Return the (x, y) coordinate for the center point of the cell that contains the specified text.  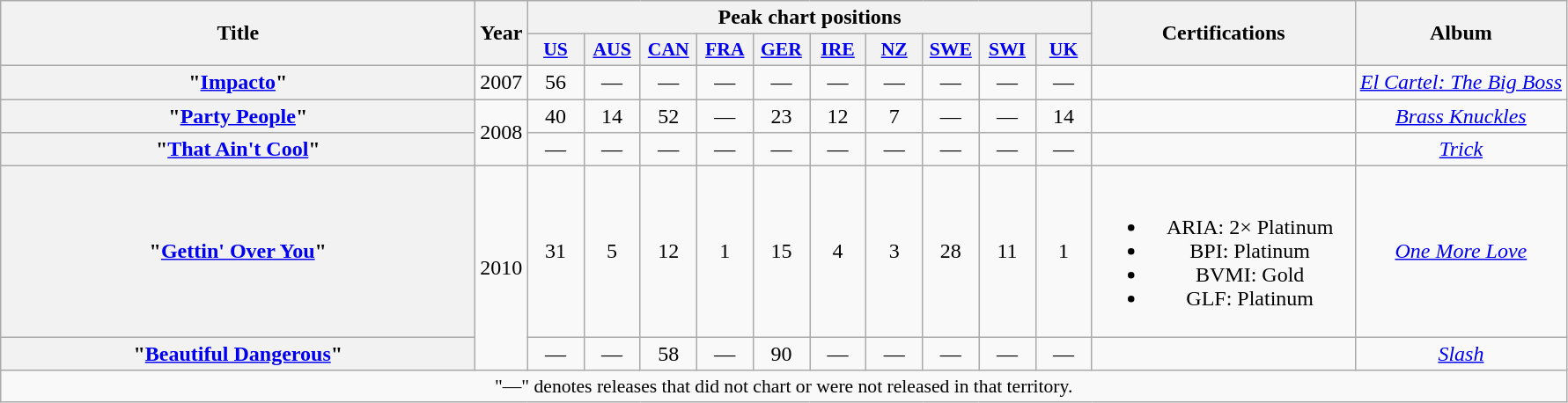
7 (894, 115)
Certifications (1224, 33)
IRE (838, 50)
"Party People" (238, 115)
15 (781, 252)
Peak chart positions (810, 18)
FRA (725, 50)
Brass Knuckles (1461, 115)
"Impacto" (238, 82)
"—" denotes releases that did not chart or were not released in that territory. (784, 386)
NZ (894, 50)
AUS (612, 50)
5 (612, 252)
Trick (1461, 150)
11 (1007, 252)
58 (668, 354)
SWI (1007, 50)
GER (781, 50)
Slash (1461, 354)
4 (838, 252)
28 (951, 252)
"Beautiful Dangerous" (238, 354)
UK (1064, 50)
40 (556, 115)
SWE (951, 50)
Title (238, 33)
2008 (502, 132)
"That Ain't Cool" (238, 150)
El Cartel: The Big Boss (1461, 82)
52 (668, 115)
"Gettin' Over You" (238, 252)
31 (556, 252)
56 (556, 82)
2007 (502, 82)
3 (894, 252)
ARIA: 2× PlatinumBPI: PlatinumBVMI: GoldGLF: Platinum (1224, 252)
Year (502, 33)
90 (781, 354)
CAN (668, 50)
2010 (502, 268)
Album (1461, 33)
US (556, 50)
23 (781, 115)
One More Love (1461, 252)
